Search for the cell housing the specified text and yield its (X, Y) center coordinate. 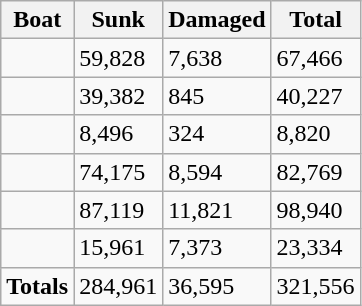
8,496 (118, 134)
Sunk (118, 20)
23,334 (316, 248)
39,382 (118, 96)
67,466 (316, 58)
324 (217, 134)
82,769 (316, 172)
11,821 (217, 210)
98,940 (316, 210)
59,828 (118, 58)
845 (217, 96)
87,119 (118, 210)
8,820 (316, 134)
Total (316, 20)
74,175 (118, 172)
36,595 (217, 286)
321,556 (316, 286)
40,227 (316, 96)
15,961 (118, 248)
Boat (38, 20)
284,961 (118, 286)
7,373 (217, 248)
Damaged (217, 20)
Totals (38, 286)
7,638 (217, 58)
8,594 (217, 172)
